Determine the [x, y] coordinate at the center of the cell enclosing the given text.  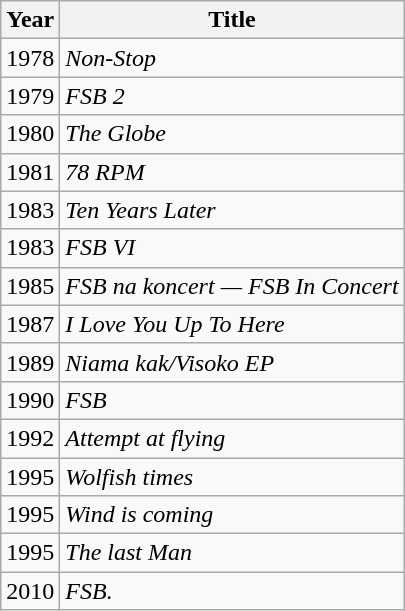
1980 [30, 134]
Niama kak/Visoko EP [232, 362]
I Love You Up To Here [232, 324]
Ten Years Later [232, 210]
FSB VI [232, 248]
78 RPM [232, 172]
Title [232, 20]
1978 [30, 58]
1981 [30, 172]
The Globe [232, 134]
FSB. [232, 591]
FSB [232, 400]
1987 [30, 324]
2010 [30, 591]
1979 [30, 96]
Year [30, 20]
Wolfish times [232, 477]
1992 [30, 438]
FSB na koncert — FSB In Concert [232, 286]
Non-Stop [232, 58]
Attempt at flying [232, 438]
1985 [30, 286]
1990 [30, 400]
Wind is coming [232, 515]
The last Man [232, 553]
1989 [30, 362]
FSB 2 [232, 96]
